Pinpoint the cell where the given text exists, returning its [X, Y] midpoint coordinate. 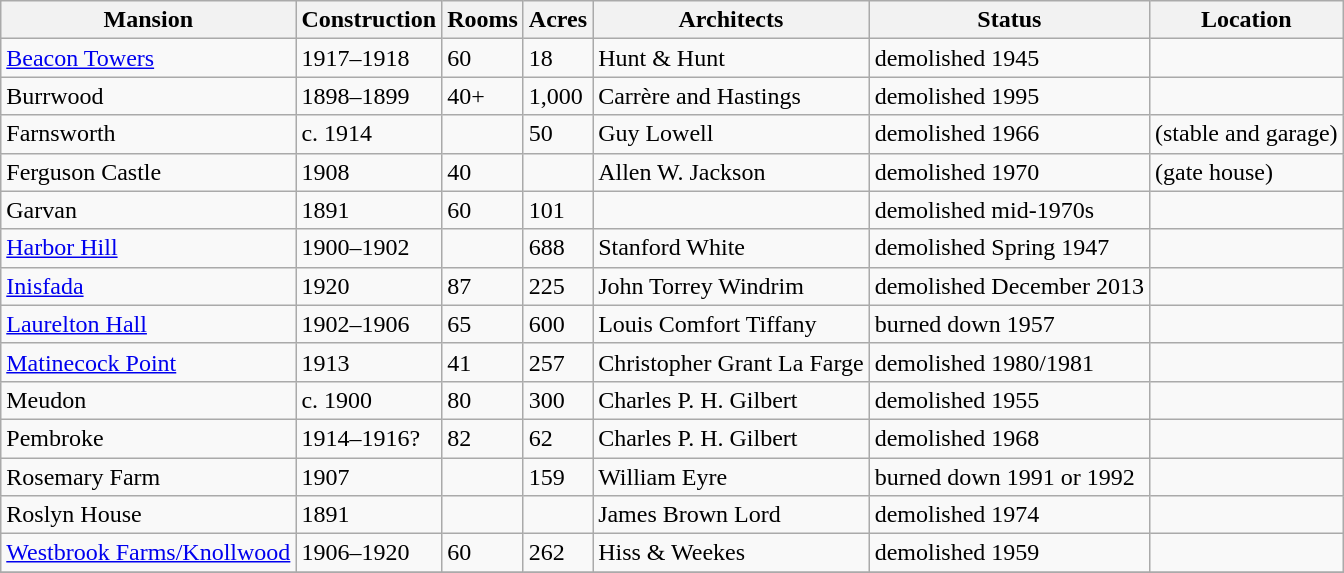
1907 [369, 477]
demolished 1980/1981 [1009, 362]
Rosemary Farm [148, 477]
demolished December 2013 [1009, 286]
demolished 1945 [1009, 58]
Matinecock Point [148, 362]
Farnsworth [148, 134]
1898–1899 [369, 96]
James Brown Lord [732, 515]
(stable and garage) [1246, 134]
1902–1906 [369, 324]
c. 1900 [369, 400]
burned down 1991 or 1992 [1009, 477]
159 [558, 477]
225 [558, 286]
burned down 1957 [1009, 324]
300 [558, 400]
1906–1920 [369, 553]
688 [558, 248]
demolished Spring 1947 [1009, 248]
Ferguson Castle [148, 172]
Hiss & Weekes [732, 553]
82 [483, 438]
101 [558, 210]
Westbrook Farms/Knollwood [148, 553]
Harbor Hill [148, 248]
Acres [558, 20]
65 [483, 324]
600 [558, 324]
Architects [732, 20]
50 [558, 134]
1908 [369, 172]
1913 [369, 362]
c. 1914 [369, 134]
Garvan [148, 210]
Beacon Towers [148, 58]
demolished 1970 [1009, 172]
demolished 1955 [1009, 400]
Burrwood [148, 96]
John Torrey Windrim [732, 286]
Mansion [148, 20]
Status [1009, 20]
1,000 [558, 96]
Stanford White [732, 248]
40+ [483, 96]
257 [558, 362]
Hunt & Hunt [732, 58]
87 [483, 286]
1917–1918 [369, 58]
Laurelton Hall [148, 324]
Pembroke [148, 438]
1900–1902 [369, 248]
1920 [369, 286]
41 [483, 362]
demolished 1968 [1009, 438]
Allen W. Jackson [732, 172]
Location [1246, 20]
Rooms [483, 20]
262 [558, 553]
demolished 1966 [1009, 134]
Roslyn House [148, 515]
18 [558, 58]
demolished 1995 [1009, 96]
Meudon [148, 400]
demolished 1959 [1009, 553]
Christopher Grant La Farge [732, 362]
40 [483, 172]
80 [483, 400]
(gate house) [1246, 172]
Construction [369, 20]
Guy Lowell [732, 134]
demolished mid-1970s [1009, 210]
William Eyre [732, 477]
1914–1916? [369, 438]
demolished 1974 [1009, 515]
62 [558, 438]
Carrère and Hastings [732, 96]
Louis Comfort Tiffany [732, 324]
Inisfada [148, 286]
